From the cell containing the given text, extract its center point as (x, y) coordinate. 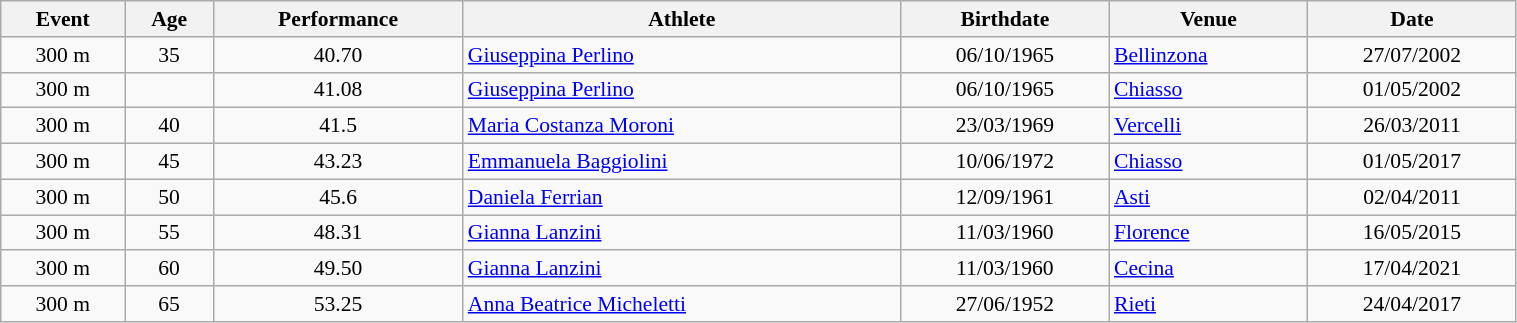
55 (169, 233)
23/03/1969 (1005, 126)
Birthdate (1005, 19)
41.5 (338, 126)
53.25 (338, 304)
45 (169, 162)
50 (169, 197)
35 (169, 55)
Age (169, 19)
Performance (338, 19)
Maria Costanza Moroni (682, 126)
24/04/2017 (1412, 304)
Asti (1208, 197)
Daniela Ferrian (682, 197)
12/09/1961 (1005, 197)
02/04/2011 (1412, 197)
60 (169, 269)
Bellinzona (1208, 55)
Anna Beatrice Micheletti (682, 304)
01/05/2002 (1412, 90)
48.31 (338, 233)
Venue (1208, 19)
Event (63, 19)
10/06/1972 (1005, 162)
49.50 (338, 269)
65 (169, 304)
Emmanuela Baggiolini (682, 162)
Date (1412, 19)
Vercelli (1208, 126)
27/06/1952 (1005, 304)
Florence (1208, 233)
45.6 (338, 197)
40 (169, 126)
43.23 (338, 162)
26/03/2011 (1412, 126)
01/05/2017 (1412, 162)
41.08 (338, 90)
Rieti (1208, 304)
16/05/2015 (1412, 233)
17/04/2021 (1412, 269)
Athlete (682, 19)
40.70 (338, 55)
Cecina (1208, 269)
27/07/2002 (1412, 55)
